Return [x, y] of the center of cell containing provided text 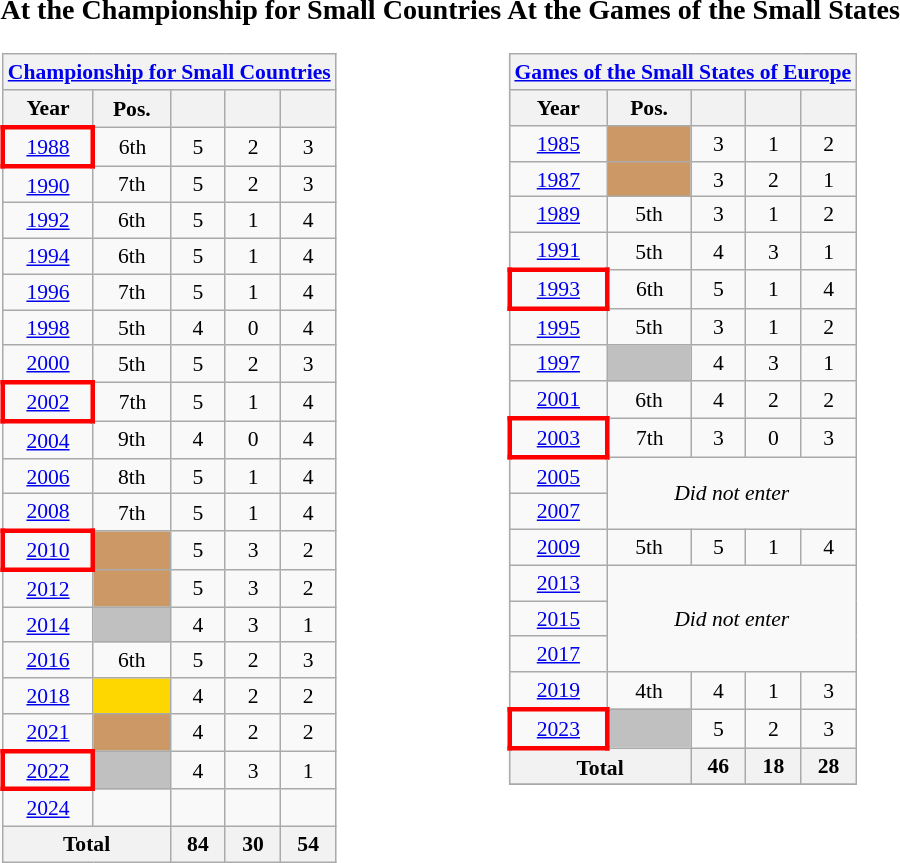
2007 [558, 512]
Championship for Small Countries [170, 72]
2021 [48, 732]
1991 [558, 252]
2002 [48, 402]
8th [132, 476]
84 [198, 845]
18 [774, 766]
1987 [558, 179]
2000 [48, 364]
1997 [558, 363]
9th [132, 440]
2018 [48, 696]
1994 [48, 257]
2017 [558, 654]
28 [828, 766]
Games of the Small States of Europe [682, 72]
2016 [48, 660]
2010 [48, 550]
2009 [558, 548]
1985 [558, 144]
2013 [558, 583]
54 [308, 845]
4th [648, 690]
2012 [48, 588]
2006 [48, 476]
2005 [558, 476]
2004 [48, 440]
2008 [48, 512]
2015 [558, 619]
2022 [48, 770]
1990 [48, 184]
2019 [558, 690]
1992 [48, 221]
2014 [48, 625]
2024 [48, 808]
1988 [48, 146]
2003 [558, 438]
30 [252, 845]
1995 [558, 326]
2001 [558, 400]
2023 [558, 728]
1996 [48, 292]
1998 [48, 328]
1993 [558, 290]
46 [718, 766]
1989 [558, 215]
